Capture the cell that displays the provided text and extract its (x, y) central coordinate. 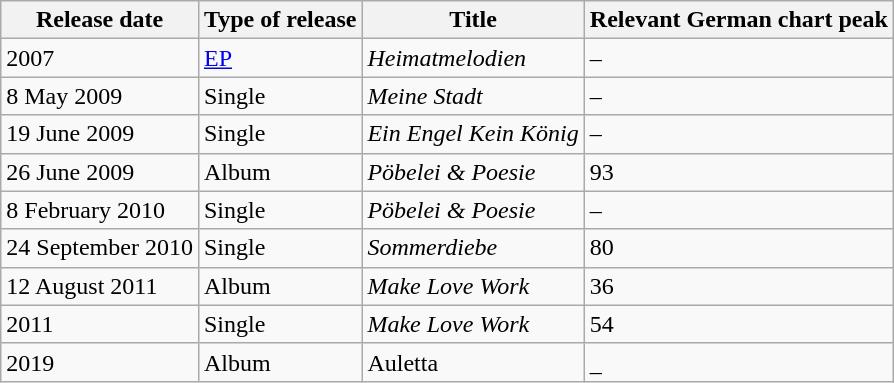
Heimatmelodien (473, 58)
54 (738, 324)
36 (738, 286)
Sommerdiebe (473, 248)
Relevant German chart peak (738, 20)
8 February 2010 (100, 210)
Title (473, 20)
24 September 2010 (100, 248)
2007 (100, 58)
Ein Engel Kein König (473, 134)
26 June 2009 (100, 172)
_ (738, 362)
EP (280, 58)
Release date (100, 20)
93 (738, 172)
19 June 2009 (100, 134)
12 August 2011 (100, 286)
8 May 2009 (100, 96)
Type of release (280, 20)
2019 (100, 362)
Auletta (473, 362)
2011 (100, 324)
Meine Stadt (473, 96)
80 (738, 248)
